Determine the [X, Y] coordinate at the center of the cell enclosing the given text.  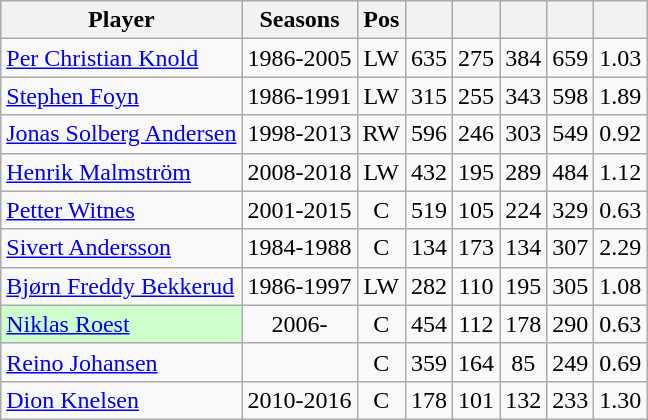
Dion Knelsen [122, 400]
329 [570, 210]
549 [570, 134]
432 [428, 172]
Seasons [300, 20]
112 [476, 324]
Reino Johansen [122, 362]
Bjørn Freddy Bekkerud [122, 286]
275 [476, 58]
290 [570, 324]
303 [524, 134]
Pos [381, 20]
1.30 [620, 400]
1.89 [620, 96]
598 [570, 96]
1986-1991 [300, 96]
282 [428, 286]
1.03 [620, 58]
173 [476, 248]
Player [122, 20]
1986-2005 [300, 58]
343 [524, 96]
596 [428, 134]
2008-2018 [300, 172]
2010-2016 [300, 400]
105 [476, 210]
101 [476, 400]
0.69 [620, 362]
1998-2013 [300, 134]
85 [524, 362]
1984-1988 [300, 248]
Per Christian Knold [122, 58]
307 [570, 248]
289 [524, 172]
2001-2015 [300, 210]
519 [428, 210]
305 [570, 286]
1986-1997 [300, 286]
Niklas Roest [122, 324]
RW [381, 134]
233 [570, 400]
132 [524, 400]
484 [570, 172]
Stephen Foyn [122, 96]
Henrik Malmström [122, 172]
Jonas Solberg Andersen [122, 134]
2.29 [620, 248]
2006- [300, 324]
164 [476, 362]
659 [570, 58]
384 [524, 58]
315 [428, 96]
255 [476, 96]
454 [428, 324]
1.08 [620, 286]
0.92 [620, 134]
110 [476, 286]
246 [476, 134]
635 [428, 58]
1.12 [620, 172]
359 [428, 362]
Sivert Andersson [122, 248]
249 [570, 362]
224 [524, 210]
Petter Witnes [122, 210]
